Search for the cell housing the specified text and yield its (X, Y) center coordinate. 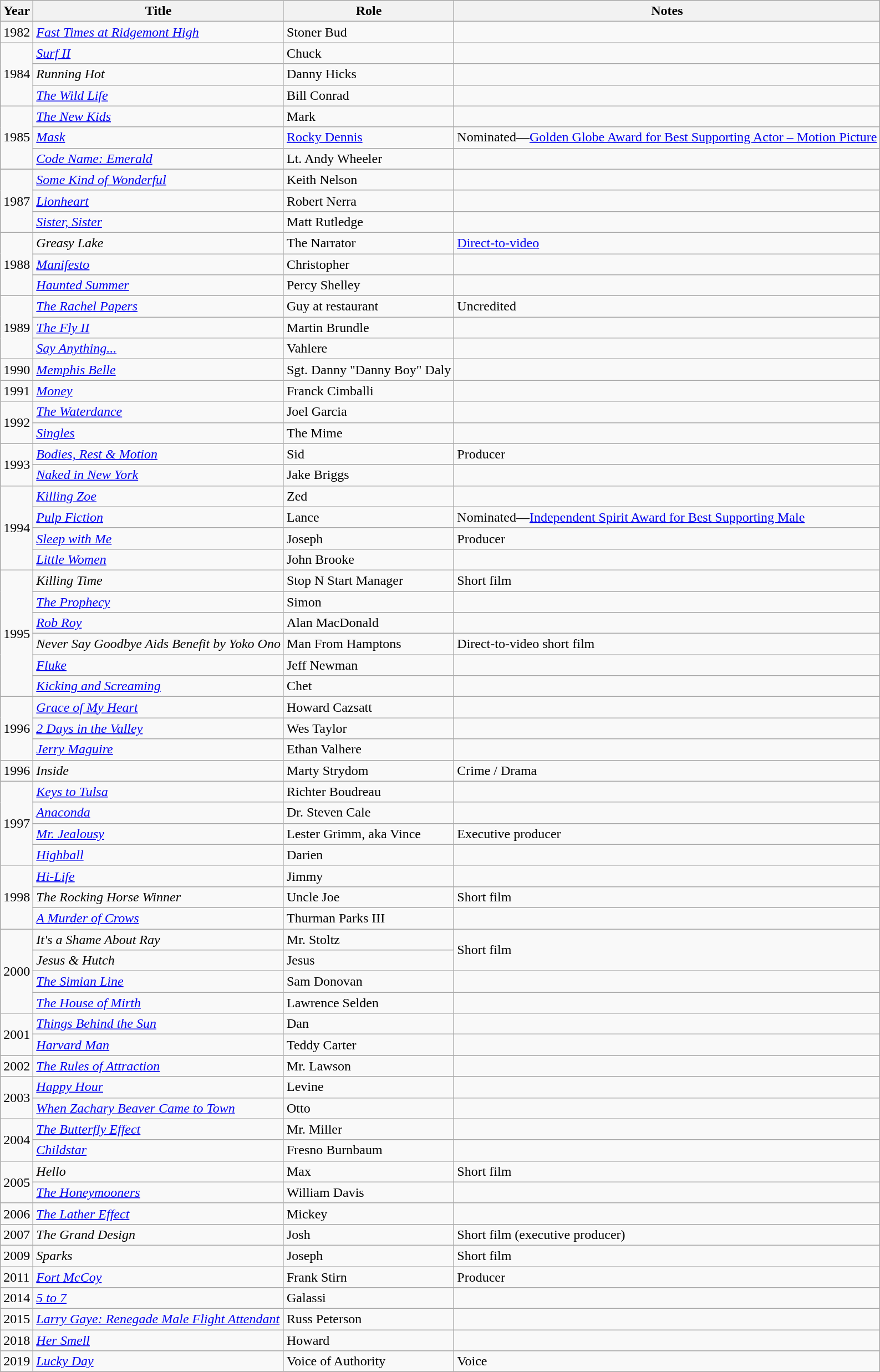
Things Behind the Sun (159, 1024)
Jesus & Hutch (159, 961)
Percy Shelley (368, 285)
5 to 7 (159, 1298)
Larry Gaye: Renegade Male Flight Attendant (159, 1319)
1991 (17, 391)
The Wild Life (159, 95)
Russ Peterson (368, 1319)
Hello (159, 1171)
1994 (17, 528)
2003 (17, 1098)
Fort McCoy (159, 1277)
Fluke (159, 665)
2005 (17, 1182)
2011 (17, 1277)
Running Hot (159, 74)
Rob Roy (159, 623)
Thurman Parks III (368, 918)
Joel Garcia (368, 412)
2 Days in the Valley (159, 728)
Darien (368, 855)
Vahlere (368, 349)
Mr. Miller (368, 1129)
The Honeymooners (159, 1192)
Surf II (159, 53)
Alan MacDonald (368, 623)
The Rachel Papers (159, 307)
Highball (159, 855)
Wes Taylor (368, 728)
Nominated—Independent Spirit Award for Best Supporting Male (667, 517)
Direct-to-video (667, 243)
Hi-Life (159, 876)
2014 (17, 1298)
Jimmy (368, 876)
Levine (368, 1087)
Lt. Andy Wheeler (368, 159)
Keys to Tulsa (159, 792)
2000 (17, 971)
2007 (17, 1235)
Matt Rutledge (368, 222)
Code Name: Emerald (159, 159)
Killing Zoe (159, 496)
Harvard Man (159, 1045)
Nominated—Golden Globe Award for Best Supporting Actor – Motion Picture (667, 137)
Robert Nerra (368, 201)
Guy at restaurant (368, 307)
The Grand Design (159, 1235)
Childstar (159, 1150)
Sid (368, 454)
2002 (17, 1066)
1989 (17, 328)
Fresno Burnbaum (368, 1150)
Haunted Summer (159, 285)
Memphis Belle (159, 370)
Lawrence Selden (368, 1003)
The Mime (368, 433)
Rocky Dennis (368, 137)
Mark (368, 116)
Title (159, 11)
1997 (17, 823)
The New Kids (159, 116)
Keith Nelson (368, 180)
Singles (159, 433)
Simon (368, 601)
Galassi (368, 1298)
Voice of Authority (368, 1361)
Mr. Stoltz (368, 940)
1987 (17, 201)
Uncle Joe (368, 897)
Jeff Newman (368, 665)
Naked in New York (159, 475)
The House of Mirth (159, 1003)
The Butterfly Effect (159, 1129)
Lester Grimm, aka Vince (368, 834)
William Davis (368, 1192)
Martin Brundle (368, 328)
2009 (17, 1256)
Jake Briggs (368, 475)
Executive producer (667, 834)
2019 (17, 1361)
Fast Times at Ridgemont High (159, 32)
Sparks (159, 1256)
2018 (17, 1340)
1988 (17, 264)
Danny Hicks (368, 74)
Role (368, 11)
1990 (17, 370)
Frank Stirn (368, 1277)
Anaconda (159, 813)
Uncredited (667, 307)
Grace of My Heart (159, 707)
2004 (17, 1140)
Sister, Sister (159, 222)
1984 (17, 74)
Pulp Fiction (159, 517)
The Rules of Attraction (159, 1066)
Year (17, 11)
Mr. Lawson (368, 1066)
Notes (667, 11)
Howard Cazsatt (368, 707)
Josh (368, 1235)
The Rocking Horse Winner (159, 897)
Otto (368, 1108)
Mickey (368, 1213)
1998 (17, 897)
Mask (159, 137)
Inside (159, 771)
Lionheart (159, 201)
2001 (17, 1034)
Bill Conrad (368, 95)
Max (368, 1171)
Richter Boudreau (368, 792)
Crime / Drama (667, 771)
Happy Hour (159, 1087)
The Waterdance (159, 412)
Her Smell (159, 1340)
Man From Hamptons (368, 644)
Never Say Goodbye Aids Benefit by Yoko Ono (159, 644)
Manifesto (159, 264)
The Simian Line (159, 982)
The Narrator (368, 243)
1982 (17, 32)
Some Kind of Wonderful (159, 180)
John Brooke (368, 559)
Sgt. Danny "Danny Boy" Daly (368, 370)
It's a Shame About Ray (159, 940)
Chuck (368, 53)
Ethan Valhere (368, 749)
Bodies, Rest & Motion (159, 454)
1995 (17, 633)
Kicking and Screaming (159, 686)
1992 (17, 422)
Say Anything... (159, 349)
The Lather Effect (159, 1213)
1985 (17, 137)
Lance (368, 517)
Stop N Start Manager (368, 580)
Chet (368, 686)
The Prophecy (159, 601)
Teddy Carter (368, 1045)
The Fly II (159, 328)
Jerry Maguire (159, 749)
Sleep with Me (159, 538)
Mr. Jealousy (159, 834)
1993 (17, 465)
Short film (executive producer) (667, 1235)
2015 (17, 1319)
Money (159, 391)
When Zachary Beaver Came to Town (159, 1108)
Dr. Steven Cale (368, 813)
Lucky Day (159, 1361)
Christopher (368, 264)
Marty Strydom (368, 771)
Jesus (368, 961)
Dan (368, 1024)
Howard (368, 1340)
Little Women (159, 559)
Voice (667, 1361)
Greasy Lake (159, 243)
Franck Cimballi (368, 391)
Direct-to-video short film (667, 644)
Stoner Bud (368, 32)
2006 (17, 1213)
A Murder of Crows (159, 918)
Zed (368, 496)
Killing Time (159, 580)
Sam Donovan (368, 982)
